Provide the [x, y] coordinate of the cell's center where the given text is located.  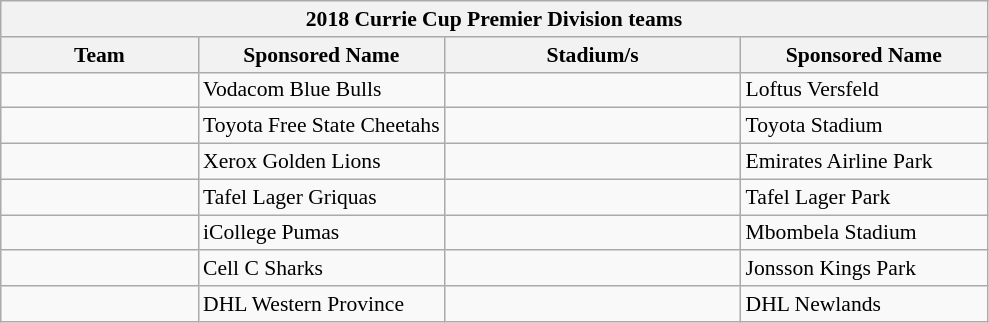
Jonsson Kings Park [864, 269]
Vodacom Blue Bulls [322, 90]
Cell C Sharks [322, 269]
Toyota Stadium [864, 126]
Emirates Airline Park [864, 162]
Team [100, 55]
Tafel Lager Griquas [322, 197]
DHL Western Province [322, 304]
iCollege Pumas [322, 233]
Mbombela Stadium [864, 233]
2018 Currie Cup Premier Division teams [494, 19]
Xerox Golden Lions [322, 162]
Loftus Versfeld [864, 90]
Toyota Free State Cheetahs [322, 126]
Tafel Lager Park [864, 197]
Stadium/s [593, 55]
DHL Newlands [864, 304]
